Find where the given text appears and provide that cell's center as [x, y] coordinate. 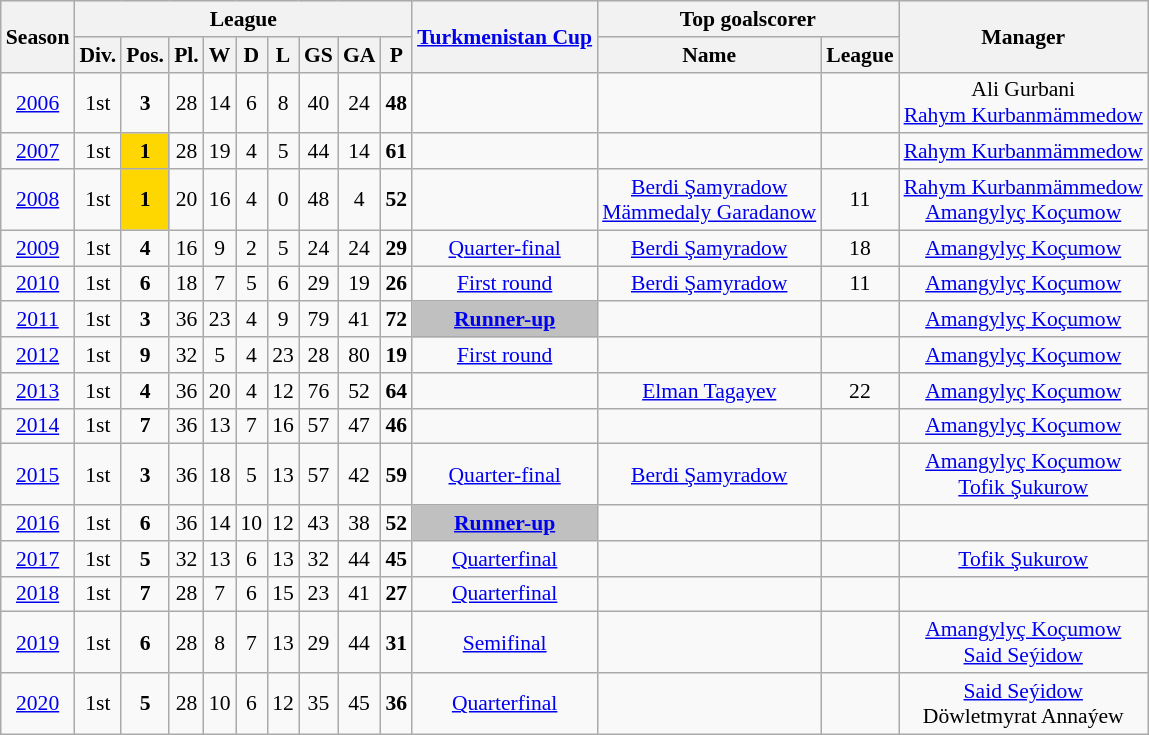
GS [318, 55]
2018 [38, 594]
Turkmenistan Cup [504, 36]
2 [252, 248]
2019 [38, 642]
38 [360, 523]
2020 [38, 704]
L [283, 55]
2008 [38, 200]
47 [360, 426]
43 [318, 523]
2015 [38, 474]
Name [709, 55]
W [220, 55]
15 [283, 594]
35 [318, 704]
2017 [38, 559]
2006 [38, 102]
Rahym Kurbanmämmedow Amangylyç Koçumow [1024, 200]
Amangylyç Koçumow Said Seýidow [1024, 642]
Tofik Şukurow [1024, 559]
2011 [38, 320]
80 [360, 355]
26 [396, 284]
Top goalscorer [748, 19]
Ali Gurbani Rahym Kurbanmämmedow [1024, 102]
D [252, 55]
76 [318, 391]
Div. [98, 55]
Pl. [186, 55]
Manager [1024, 36]
P [396, 55]
Said Seýidow Döwletmyrat Annaýew [1024, 704]
42 [360, 474]
Berdi Şamyradow Mämmedaly Garadanow [709, 200]
2014 [38, 426]
Amangylyç Koçumow Tofik Şukurow [1024, 474]
Rahym Kurbanmämmedow [1024, 152]
Pos. [145, 55]
2016 [38, 523]
2007 [38, 152]
2013 [38, 391]
64 [396, 391]
2010 [38, 284]
31 [396, 642]
61 [396, 152]
79 [318, 320]
22 [860, 391]
27 [396, 594]
2009 [38, 248]
Season [38, 36]
GA [360, 55]
59 [396, 474]
72 [396, 320]
Elman Tagayev [709, 391]
0 [283, 200]
2012 [38, 355]
46 [396, 426]
40 [318, 102]
Semifinal [504, 642]
